Extract the [x, y] coordinate from the center of the cell holding the provided text.  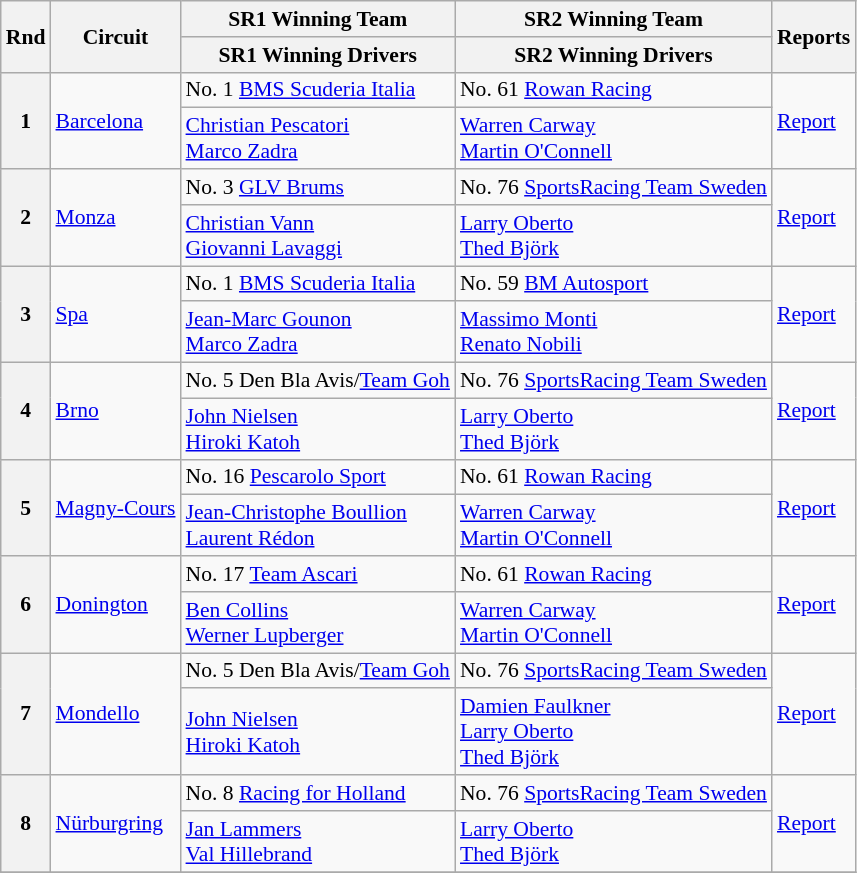
Rnd [26, 36]
SR1 Winning Team [318, 19]
No. 8 Racing for Holland [318, 793]
Christian Vann Giovanni Lavaggi [318, 236]
Monza [115, 218]
4 [26, 412]
Donington [115, 604]
No. 17 Team Ascari [318, 574]
2 [26, 218]
Massimo Monti Renato Nobili [614, 332]
1 [26, 120]
SR2 Winning Drivers [614, 55]
7 [26, 714]
Mondello [115, 714]
SR2 Winning Team [614, 19]
No. 3 GLV Brums [318, 187]
5 [26, 508]
No. 59 BM Autosport [614, 284]
6 [26, 604]
Christian Pescatori Marco Zadra [318, 138]
Circuit [115, 36]
Barcelona [115, 120]
SR1 Winning Drivers [318, 55]
Nürburgring [115, 824]
Magny-Cours [115, 508]
Ben Collins Werner Lupberger [318, 622]
Damien Faulkner Larry Oberto Thed Björk [614, 732]
Jean-Christophe Boullion Laurent Rédon [318, 526]
3 [26, 314]
Jan Lammers Val Hillebrand [318, 842]
Jean-Marc Gounon Marco Zadra [318, 332]
Reports [814, 36]
No. 16 Pescarolo Sport [318, 477]
Spa [115, 314]
8 [26, 824]
Brno [115, 412]
